Identify which cell holds the provided text, then report its [X, Y] central coordinate. 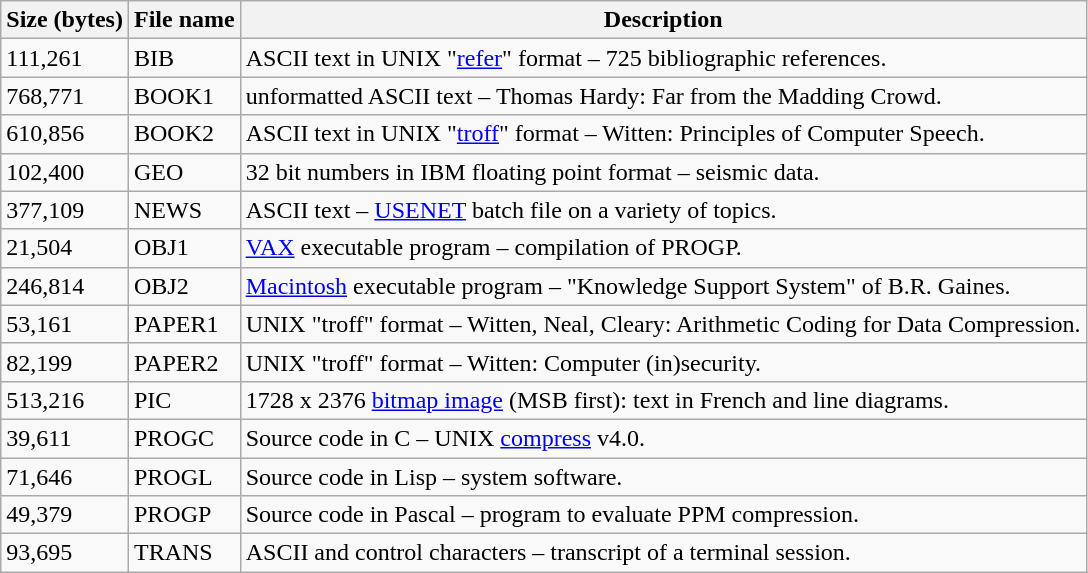
OBJ2 [184, 286]
246,814 [65, 286]
53,161 [65, 324]
Description [663, 20]
102,400 [65, 172]
610,856 [65, 134]
NEWS [184, 210]
93,695 [65, 553]
ASCII text in UNIX "troff" format – Witten: Principles of Computer Speech. [663, 134]
File name [184, 20]
49,379 [65, 515]
PROGC [184, 438]
GEO [184, 172]
PIC [184, 400]
ASCII text in UNIX "refer" format – 725 bibliographic references. [663, 58]
unformatted ASCII text – Thomas Hardy: Far from the Madding Crowd. [663, 96]
OBJ1 [184, 248]
UNIX "troff" format – Witten: Computer (in)security. [663, 362]
BOOK1 [184, 96]
1728 x 2376 bitmap image (MSB first): text in French and line diagrams. [663, 400]
39,611 [65, 438]
768,771 [65, 96]
BOOK2 [184, 134]
Macintosh executable program – "Knowledge Support System" of B.R. Gaines. [663, 286]
Source code in Pascal – program to evaluate PPM compression. [663, 515]
Source code in Lisp – system software. [663, 477]
71,646 [65, 477]
82,199 [65, 362]
BIB [184, 58]
VAX executable program – compilation of PROGP. [663, 248]
513,216 [65, 400]
ASCII and control characters – transcript of a terminal session. [663, 553]
TRANS [184, 553]
PROGP [184, 515]
ASCII text – USENET batch file on a variety of topics. [663, 210]
32 bit numbers in IBM floating point format – seismic data. [663, 172]
111,261 [65, 58]
PAPER2 [184, 362]
PAPER1 [184, 324]
377,109 [65, 210]
UNIX "troff" format – Witten, Neal, Cleary: Arithmetic Coding for Data Compression. [663, 324]
Size (bytes) [65, 20]
PROGL [184, 477]
Source code in C – UNIX compress v4.0. [663, 438]
21,504 [65, 248]
